Search for the cell housing the specified text and yield its [X, Y] center coordinate. 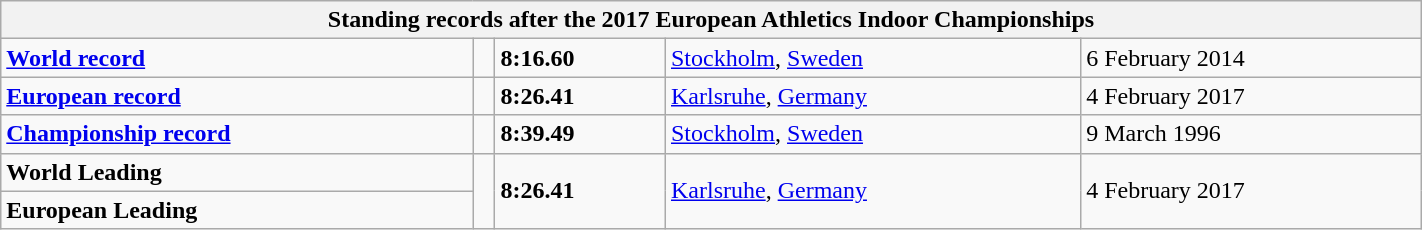
8:39.49 [580, 134]
9 March 1996 [1252, 134]
European Leading [237, 210]
8:16.60 [580, 58]
6 February 2014 [1252, 58]
Championship record [237, 134]
European record [237, 96]
World record [237, 58]
World Leading [237, 172]
Standing records after the 2017 European Athletics Indoor Championships [711, 20]
